From the cell containing the given text, extract its center point as [x, y] coordinate. 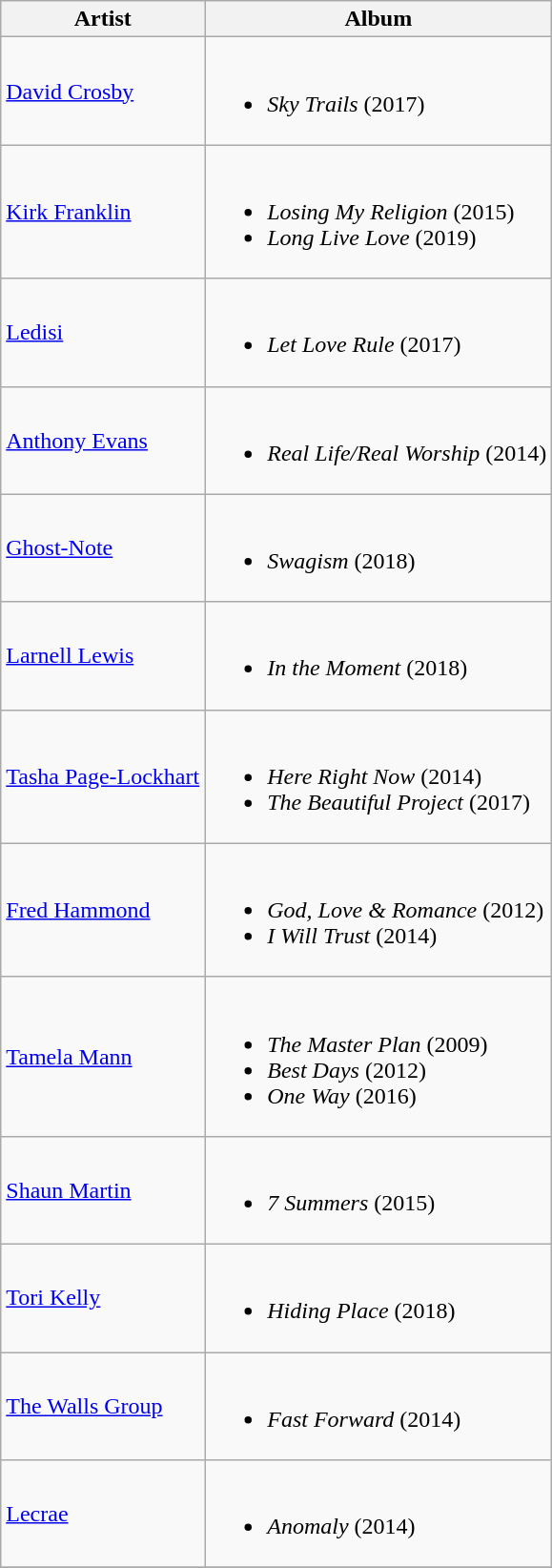
Sky Trails (2017) [378, 92]
Tasha Page-Lockhart [103, 776]
Ledisi [103, 332]
Album [378, 19]
Anomaly (2014) [378, 1515]
Hiding Place (2018) [378, 1297]
Swagism (2018) [378, 547]
Fast Forward (2014) [378, 1406]
Let Love Rule (2017) [378, 332]
Fred Hammond [103, 910]
Artist [103, 19]
Shaun Martin [103, 1190]
Kirk Franklin [103, 212]
7 Summers (2015) [378, 1190]
Larnell Lewis [103, 656]
Here Right Now (2014)The Beautiful Project (2017) [378, 776]
The Master Plan (2009)Best Days (2012)One Way (2016) [378, 1057]
Ghost-Note [103, 547]
In the Moment (2018) [378, 656]
God, Love & Romance (2012)I Will Trust (2014) [378, 910]
Tamela Mann [103, 1057]
Tori Kelly [103, 1297]
Anthony Evans [103, 441]
The Walls Group [103, 1406]
David Crosby [103, 92]
Lecrae [103, 1515]
Real Life/Real Worship (2014) [378, 441]
Losing My Religion (2015)Long Live Love (2019) [378, 212]
